Determine the (X, Y) coordinate at the center of the cell enclosing the given text.  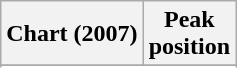
Peakposition (189, 34)
Chart (2007) (72, 34)
